Return the [X, Y] coordinate for the center point of the cell that contains the specified text.  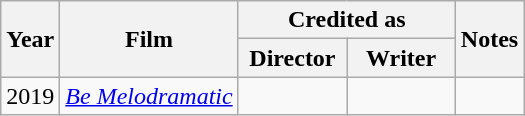
2019 [30, 96]
Be Melodramatic [149, 96]
Director [292, 58]
Notes [489, 39]
Film [149, 39]
Writer [402, 58]
Year [30, 39]
Credited as [346, 20]
